Provide the [X, Y] coordinate of the cell's center where the given text is located.  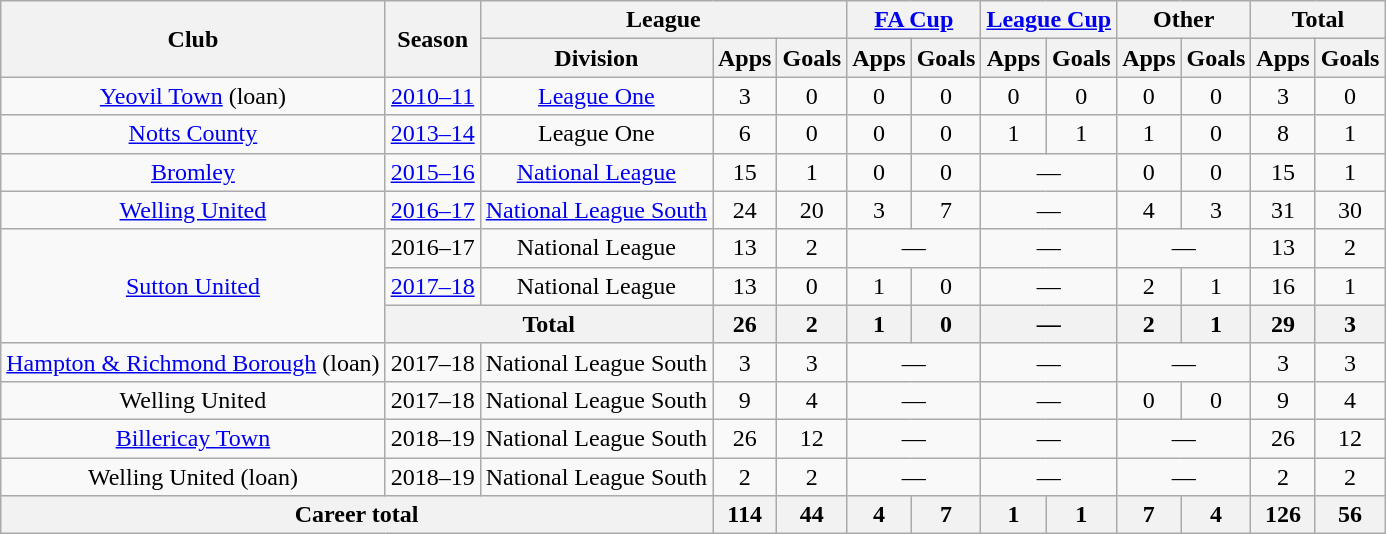
30 [1350, 210]
2013–14 [432, 134]
Notts County [193, 134]
6 [744, 134]
20 [812, 210]
Yeovil Town (loan) [193, 96]
Bromley [193, 172]
Club [193, 39]
56 [1350, 515]
League [664, 20]
114 [744, 515]
League Cup [1049, 20]
Season [432, 39]
Division [596, 58]
FA Cup [914, 20]
2015–16 [432, 172]
Career total [357, 515]
Hampton & Richmond Borough (loan) [193, 362]
44 [812, 515]
31 [1283, 210]
Other [1184, 20]
24 [744, 210]
8 [1283, 134]
Welling United (loan) [193, 477]
Billericay Town [193, 438]
16 [1283, 286]
Sutton United [193, 286]
2010–11 [432, 96]
126 [1283, 515]
29 [1283, 324]
